Output the (X, Y) coordinate of the center of the cell containing the given text.  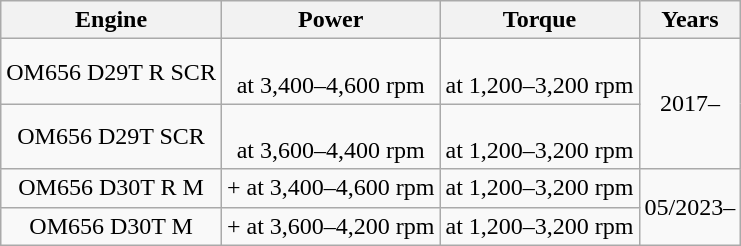
at 3,600–4,400 rpm (330, 136)
at 3,400–4,600 rpm (330, 72)
Power (330, 20)
Years (690, 20)
+ at 3,600–4,200 rpm (330, 226)
2017– (690, 104)
OM656 D29T SCR (112, 136)
OM656 D29T R SCR (112, 72)
OM656 D30T R M (112, 188)
05/2023– (690, 207)
Torque (540, 20)
Engine (112, 20)
OM656 D30T M (112, 226)
+ at 3,400–4,600 rpm (330, 188)
